For the text-containing cell, return its midpoint in (X, Y) coordinate format. 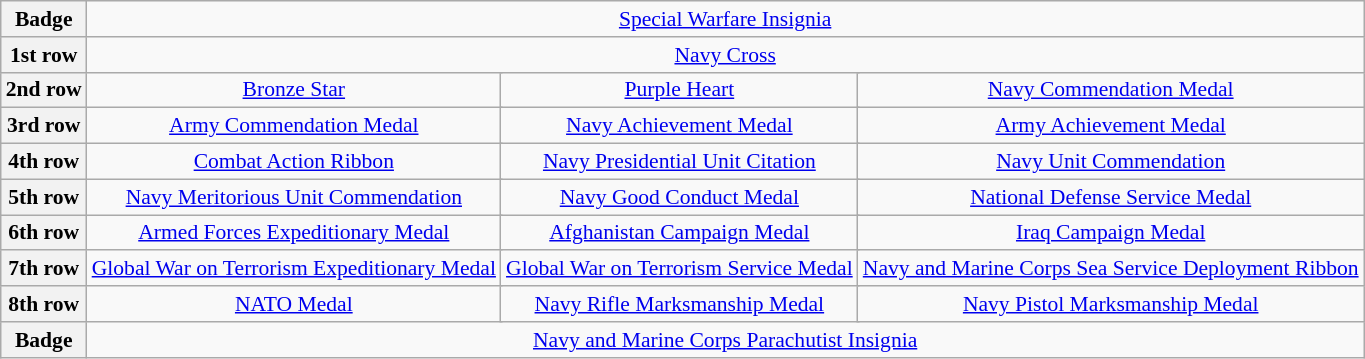
Navy Good Conduct Medal (680, 197)
Iraq Campaign Medal (1111, 233)
Army Achievement Medal (1111, 126)
Navy Unit Commendation (1111, 162)
Army Commendation Medal (294, 126)
Global War on Terrorism Expeditionary Medal (294, 269)
National Defense Service Medal (1111, 197)
Special Warfare Insignia (726, 19)
Combat Action Ribbon (294, 162)
Navy Rifle Marksmanship Medal (680, 304)
3rd row (44, 126)
Navy Achievement Medal (680, 126)
Navy Presidential Unit Citation (680, 162)
6th row (44, 233)
Navy Meritorious Unit Commendation (294, 197)
Global War on Terrorism Service Medal (680, 269)
7th row (44, 269)
NATO Medal (294, 304)
Navy Commendation Medal (1111, 90)
Navy and Marine Corps Parachutist Insignia (726, 340)
Bronze Star (294, 90)
4th row (44, 162)
2nd row (44, 90)
Afghanistan Campaign Medal (680, 233)
Navy Pistol Marksmanship Medal (1111, 304)
Navy Cross (726, 55)
Armed Forces Expeditionary Medal (294, 233)
Navy and Marine Corps Sea Service Deployment Ribbon (1111, 269)
8th row (44, 304)
Purple Heart (680, 90)
5th row (44, 197)
1st row (44, 55)
